Output the [X, Y] coordinate of the center of the cell containing the given text.  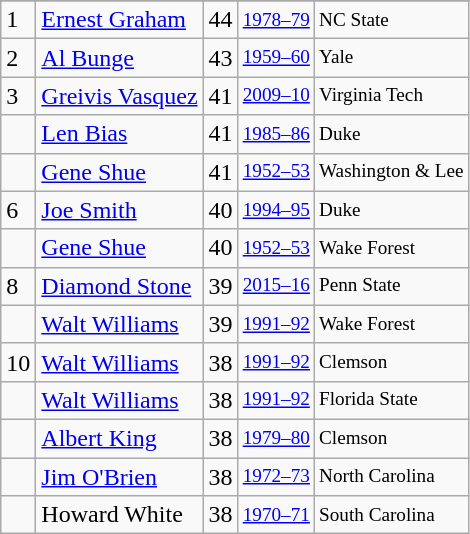
1 [18, 20]
2015–16 [276, 286]
44 [220, 20]
1978–79 [276, 20]
43 [220, 58]
Penn State [391, 286]
2009–10 [276, 96]
Florida State [391, 400]
1979–80 [276, 438]
North Carolina [391, 477]
Yale [391, 58]
Greivis Vasquez [120, 96]
8 [18, 286]
1959–60 [276, 58]
Diamond Stone [120, 286]
1994–95 [276, 210]
1972–73 [276, 477]
NC State [391, 20]
3 [18, 96]
Joe Smith [120, 210]
1970–71 [276, 515]
Albert King [120, 438]
Len Bias [120, 134]
Jim O'Brien [120, 477]
Al Bunge [120, 58]
Ernest Graham [120, 20]
South Carolina [391, 515]
Virginia Tech [391, 96]
2 [18, 58]
Washington & Lee [391, 172]
10 [18, 362]
1985–86 [276, 134]
6 [18, 210]
Howard White [120, 515]
